Return (X, Y) of the center of cell containing provided text 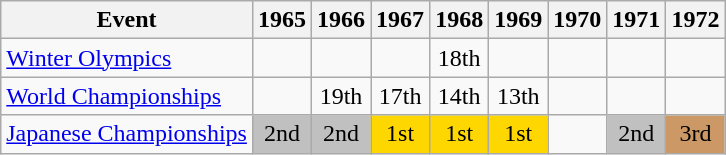
1969 (518, 20)
3rd (696, 134)
1968 (460, 20)
Japanese Championships (127, 134)
1965 (282, 20)
13th (518, 96)
Winter Olympics (127, 58)
14th (460, 96)
1966 (342, 20)
18th (460, 58)
Event (127, 20)
19th (342, 96)
1970 (578, 20)
1971 (636, 20)
1972 (696, 20)
1967 (400, 20)
World Championships (127, 96)
17th (400, 96)
